Return (X, Y) of the center of cell containing provided text 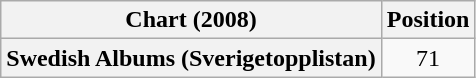
Position (428, 20)
71 (428, 58)
Chart (2008) (191, 20)
Swedish Albums (Sverigetopplistan) (191, 58)
